Determine the [X, Y] coordinate at the center of the cell enclosing the given text.  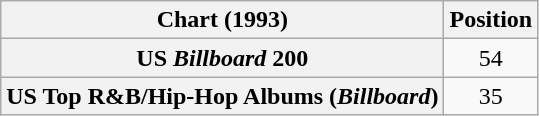
54 [491, 58]
US Billboard 200 [222, 58]
Position [491, 20]
US Top R&B/Hip-Hop Albums (Billboard) [222, 96]
35 [491, 96]
Chart (1993) [222, 20]
